Determine the [x, y] coordinate at the center of the cell enclosing the given text.  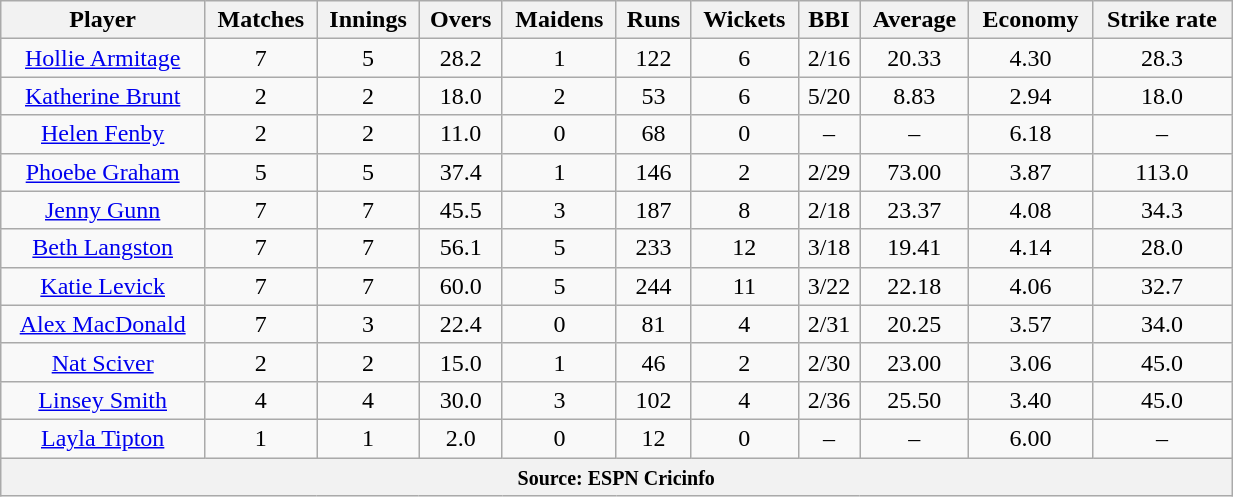
2/29 [829, 172]
28.0 [1162, 248]
32.7 [1162, 286]
11.0 [460, 134]
6.18 [1030, 134]
53 [653, 96]
Wickets [744, 20]
22.4 [460, 324]
3/18 [829, 248]
244 [653, 286]
37.4 [460, 172]
Player [103, 20]
2/18 [829, 210]
2.0 [460, 438]
4.06 [1030, 286]
68 [653, 134]
113.0 [1162, 172]
Linsey Smith [103, 400]
Maidens [559, 20]
Runs [653, 20]
2/31 [829, 324]
5/20 [829, 96]
Innings [368, 20]
146 [653, 172]
102 [653, 400]
Katie Levick [103, 286]
15.0 [460, 362]
Strike rate [1162, 20]
Alex MacDonald [103, 324]
22.18 [914, 286]
3.57 [1030, 324]
233 [653, 248]
28.3 [1162, 58]
56.1 [460, 248]
2/30 [829, 362]
3.06 [1030, 362]
2/16 [829, 58]
4.14 [1030, 248]
23.00 [914, 362]
46 [653, 362]
Matches [262, 20]
187 [653, 210]
73.00 [914, 172]
4.30 [1030, 58]
6.00 [1030, 438]
8 [744, 210]
BBI [829, 20]
19.41 [914, 248]
25.50 [914, 400]
Layla Tipton [103, 438]
34.0 [1162, 324]
Beth Langston [103, 248]
2.94 [1030, 96]
28.2 [460, 58]
20.33 [914, 58]
3.87 [1030, 172]
Overs [460, 20]
45.5 [460, 210]
3/22 [829, 286]
3.40 [1030, 400]
30.0 [460, 400]
2/36 [829, 400]
Economy [1030, 20]
11 [744, 286]
Jenny Gunn [103, 210]
8.83 [914, 96]
60.0 [460, 286]
34.3 [1162, 210]
81 [653, 324]
4.08 [1030, 210]
Katherine Brunt [103, 96]
Hollie Armitage [103, 58]
Nat Sciver [103, 362]
Helen Fenby [103, 134]
122 [653, 58]
Phoebe Graham [103, 172]
20.25 [914, 324]
Average [914, 20]
23.37 [914, 210]
Source: ESPN Cricinfo [616, 477]
